Extract the [X, Y] coordinate from the center of the cell holding the provided text.  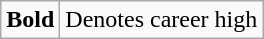
Bold [30, 20]
Denotes career high [162, 20]
